Extract the (X, Y) coordinate from the center of the cell holding the provided text.  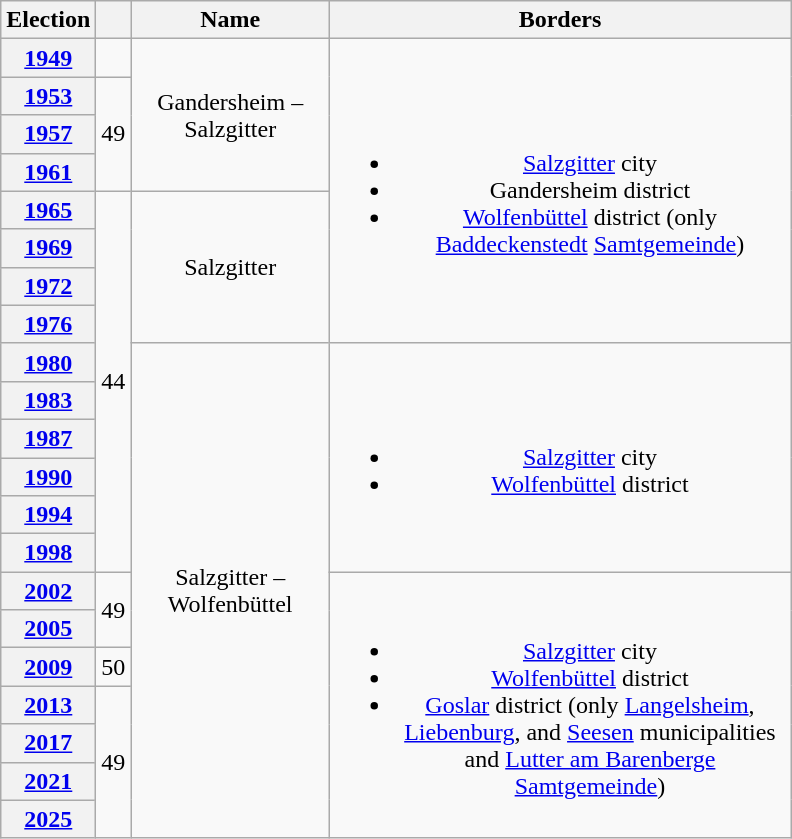
1969 (48, 248)
2009 (48, 667)
2017 (48, 743)
1987 (48, 438)
50 (114, 667)
2002 (48, 591)
1990 (48, 477)
2013 (48, 705)
44 (114, 382)
1949 (48, 58)
Salzgitter cityGandersheim districtWolfenbüttel district (only Baddeckenstedt Samtgemeinde) (560, 191)
1976 (48, 324)
Name (230, 20)
Salzgitter cityWolfenbüttel districtGoslar district (only Langelsheim, Liebenburg, and Seesen municipalities and Lutter am Barenberge Samtgemeinde) (560, 705)
1961 (48, 172)
Gandersheim – Salzgitter (230, 115)
1972 (48, 286)
Salzgitter – Wolfenbüttel (230, 590)
1953 (48, 96)
1983 (48, 400)
1994 (48, 515)
1965 (48, 210)
Borders (560, 20)
2025 (48, 819)
1980 (48, 362)
2021 (48, 781)
2005 (48, 629)
1998 (48, 553)
1957 (48, 134)
Salzgitter cityWolfenbüttel district (560, 457)
Election (48, 20)
Salzgitter (230, 267)
